Extract the (x, y) coordinate from the center of the cell holding the provided text.  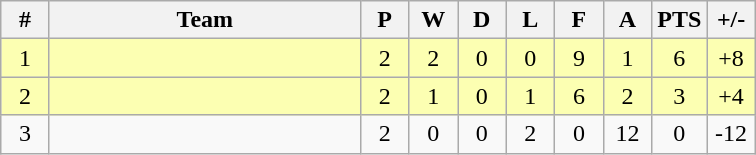
W (434, 20)
PTS (680, 20)
+/- (732, 20)
D (482, 20)
Team (204, 20)
F (580, 20)
L (530, 20)
9 (580, 58)
A (628, 20)
12 (628, 134)
+8 (732, 58)
P (384, 20)
-12 (732, 134)
# (26, 20)
+4 (732, 96)
